Search for the cell housing the specified text and yield its [x, y] center coordinate. 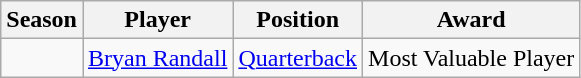
Season [42, 20]
Position [298, 20]
Most Valuable Player [472, 58]
Bryan Randall [157, 58]
Quarterback [298, 58]
Player [157, 20]
Award [472, 20]
